Pinpoint the cell where the given text exists, returning its [X, Y] midpoint coordinate. 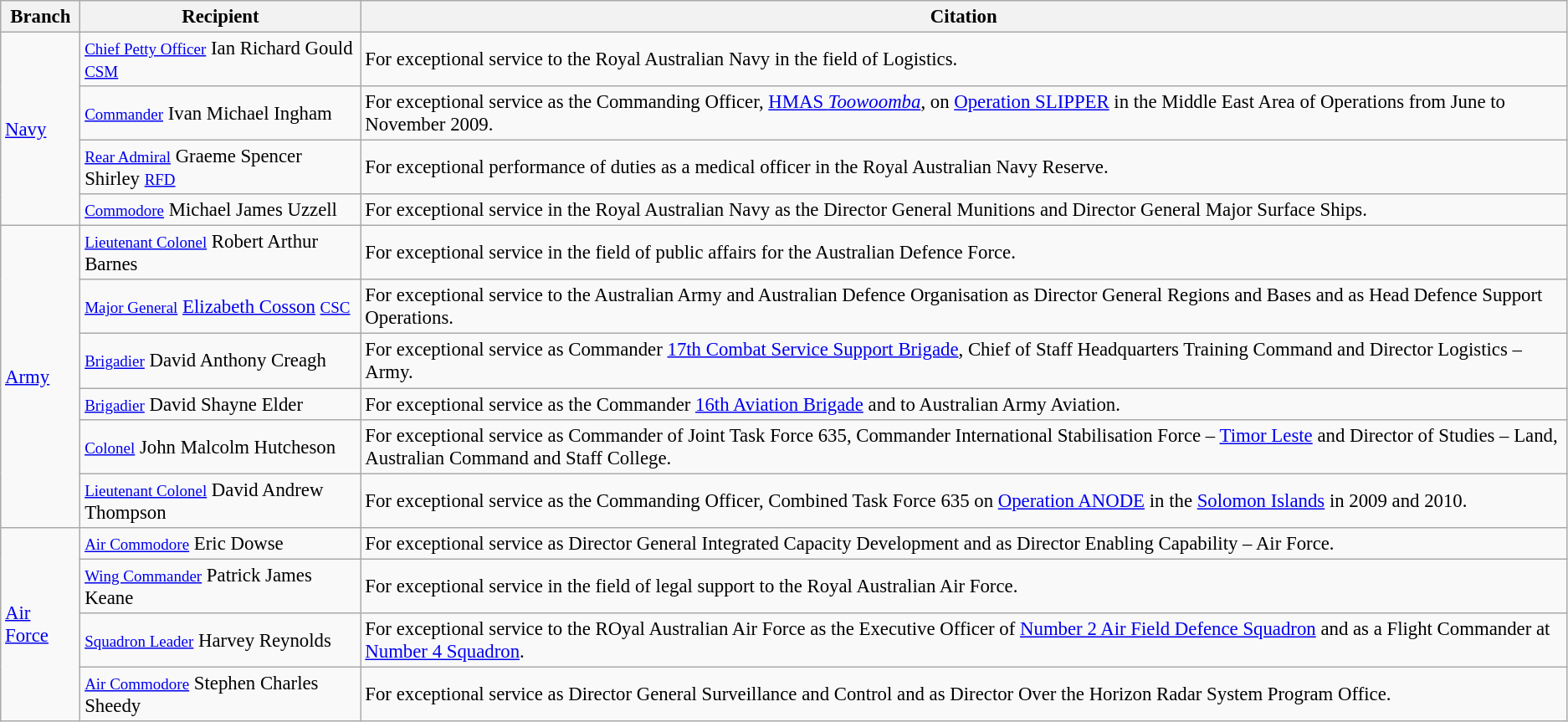
Lieutenant Colonel David Andrew Thompson [221, 500]
For exceptional service to the Royal Australian Navy in the field of Logistics. [964, 60]
Brigadier David Shayne Elder [221, 404]
Lieutenant Colonel Robert Arthur Barnes [221, 253]
For exceptional service as Director General Integrated Capacity Development and as Director Enabling Capability – Air Force. [964, 543]
Air Commodore Eric Dowse [221, 543]
For exceptional service in the field of legal support to the Royal Australian Air Force. [964, 586]
Chief Petty Officer Ian Richard Gould CSM [221, 60]
Colonel John Malcolm Hutcheson [221, 447]
Brigadier David Anthony Creagh [221, 361]
Commander Ivan Michael Ingham [221, 114]
Squadron Leader Harvey Reynolds [221, 641]
For exceptional service in the field of public affairs for the Australian Defence Force. [964, 253]
Navy [40, 129]
For exceptional service as Director General Surveillance and Control and as Director Over the Horizon Radar System Program Office. [964, 694]
Air Force [40, 624]
Major General Elizabeth Cosson CSC [221, 306]
For exceptional service in the Royal Australian Navy as the Director General Munitions and Director General Major Surface Ships. [964, 210]
Wing Commander Patrick James Keane [221, 586]
Recipient [221, 17]
Branch [40, 17]
Army [40, 376]
For exceptional service as the Commander 16th Aviation Brigade and to Australian Army Aviation. [964, 404]
Air Commodore Stephen Charles Sheedy [221, 694]
Commodore Michael James Uzzell [221, 210]
For exceptional performance of duties as a medical officer in the Royal Australian Navy Reserve. [964, 167]
Citation [964, 17]
For exceptional service as Commander 17th Combat Service Support Brigade, Chief of Staff Headquarters Training Command and Director Logistics – Army. [964, 361]
For exceptional service as the Commanding Officer, Combined Task Force 635 on Operation ANODE in the Solomon Islands in 2009 and 2010. [964, 500]
Rear Admiral Graeme Spencer Shirley RFD [221, 167]
